For the text-containing cell, return its midpoint in (X, Y) coordinate format. 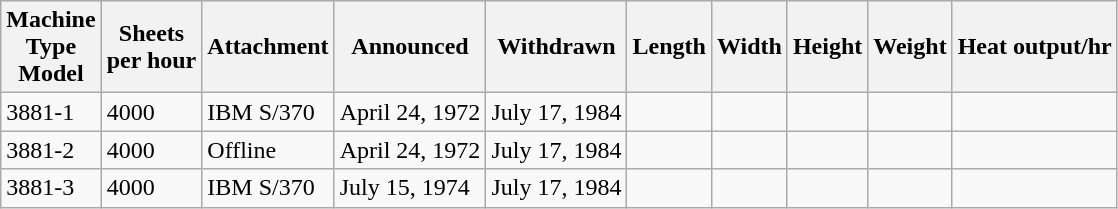
Height (827, 47)
Weight (910, 47)
3881-3 (51, 188)
3881-2 (51, 150)
July 15, 1974 (410, 188)
3881-1 (51, 112)
Withdrawn (556, 47)
Attachment (268, 47)
Length (669, 47)
Heat output/hr (1034, 47)
MachineTypeModel (51, 47)
Width (749, 47)
Announced (410, 47)
Sheetsper hour (152, 47)
Offline (268, 150)
